Determine the (x, y) coordinate at the center of the cell enclosing the given text.  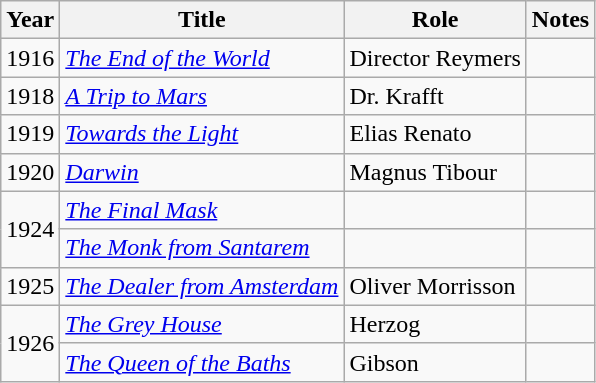
1918 (30, 96)
Elias Renato (435, 134)
1924 (30, 229)
Oliver Morrisson (435, 286)
The Final Mask (202, 210)
1926 (30, 343)
Gibson (435, 362)
Darwin (202, 172)
The End of the World (202, 58)
Year (30, 20)
Dr. Krafft (435, 96)
The Grey House (202, 324)
Role (435, 20)
The Queen of the Baths (202, 362)
1916 (30, 58)
Towards the Light (202, 134)
1920 (30, 172)
1919 (30, 134)
Magnus Tibour (435, 172)
1925 (30, 286)
A Trip to Mars (202, 96)
The Monk from Santarem (202, 248)
The Dealer from Amsterdam (202, 286)
Title (202, 20)
Director Reymers (435, 58)
Notes (560, 20)
Herzog (435, 324)
